Pinpoint the cell where the given text exists, returning its [x, y] midpoint coordinate. 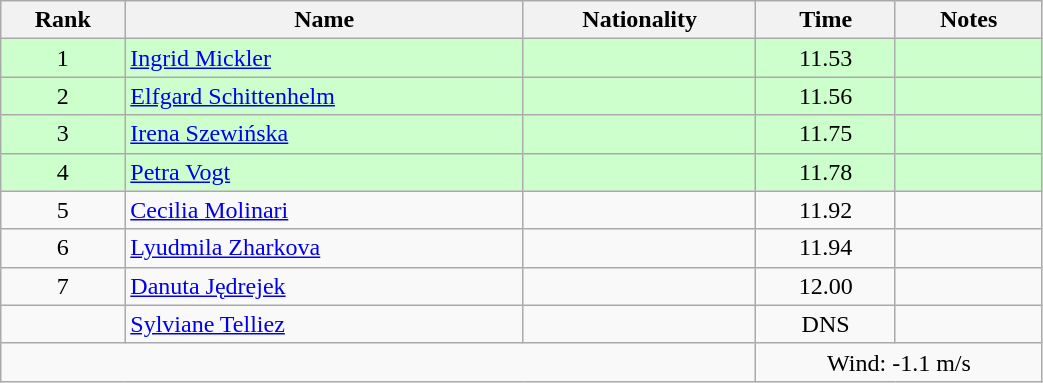
Notes [968, 20]
Wind: -1.1 m/s [899, 362]
11.56 [826, 96]
Danuta Jędrejek [324, 286]
Time [826, 20]
3 [63, 134]
4 [63, 172]
Ingrid Mickler [324, 58]
5 [63, 210]
7 [63, 286]
6 [63, 248]
Sylviane Telliez [324, 324]
DNS [826, 324]
11.92 [826, 210]
Cecilia Molinari [324, 210]
Irena Szewińska [324, 134]
12.00 [826, 286]
Rank [63, 20]
1 [63, 58]
Name [324, 20]
11.78 [826, 172]
11.94 [826, 248]
11.75 [826, 134]
2 [63, 96]
Nationality [639, 20]
Elfgard Schittenhelm [324, 96]
Petra Vogt [324, 172]
11.53 [826, 58]
Lyudmila Zharkova [324, 248]
